Detect which cell encompasses the target text, then output its [X, Y] center coordinate. 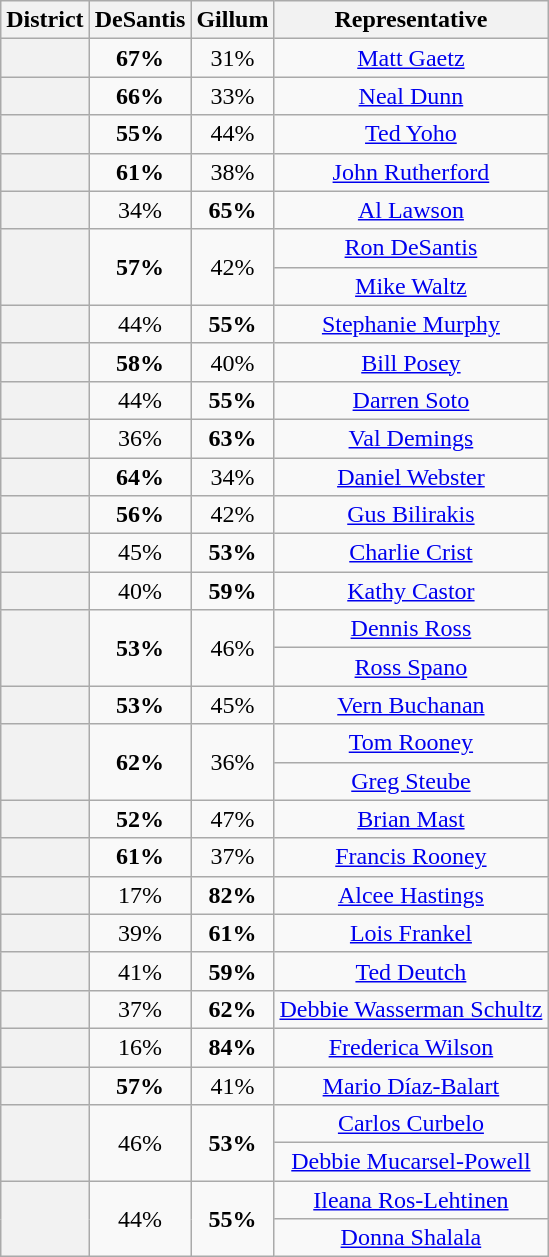
Debbie Mucarsel-Powell [411, 1162]
64% [140, 477]
Val Demings [411, 438]
John Rutherford [411, 172]
Debbie Wasserman Schultz [411, 1009]
63% [232, 438]
52% [140, 819]
Mario Díaz-Balart [411, 1085]
Francis Rooney [411, 857]
Neal Dunn [411, 96]
Al Lawson [411, 210]
District [45, 20]
Gillum [232, 20]
82% [232, 895]
Donna Shalala [411, 1238]
Representative [411, 20]
Gus Bilirakis [411, 515]
Ileana Ros-Lehtinen [411, 1200]
39% [140, 933]
56% [140, 515]
Ross Spano [411, 667]
Matt Gaetz [411, 58]
Stephanie Murphy [411, 324]
Kathy Castor [411, 591]
84% [232, 1047]
Darren Soto [411, 400]
38% [232, 172]
Ron DeSantis [411, 248]
47% [232, 819]
66% [140, 96]
Bill Posey [411, 362]
Carlos Curbelo [411, 1124]
Mike Waltz [411, 286]
Ted Deutch [411, 971]
Tom Rooney [411, 743]
17% [140, 895]
Lois Frankel [411, 933]
Dennis Ross [411, 629]
33% [232, 96]
58% [140, 362]
31% [232, 58]
Daniel Webster [411, 477]
Greg Steube [411, 781]
Brian Mast [411, 819]
Frederica Wilson [411, 1047]
Charlie Crist [411, 553]
DeSantis [140, 20]
Alcee Hastings [411, 895]
16% [140, 1047]
Ted Yoho [411, 134]
Vern Buchanan [411, 705]
65% [232, 210]
67% [140, 58]
